Return [x, y] of the center of cell containing provided text 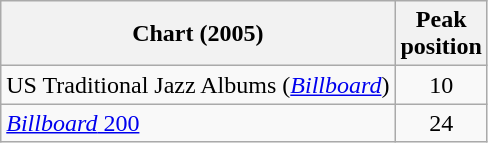
Billboard 200 [198, 123]
Peakposition [441, 34]
US Traditional Jazz Albums (Billboard) [198, 85]
10 [441, 85]
24 [441, 123]
Chart (2005) [198, 34]
